Return [x, y] of the center of cell containing provided text 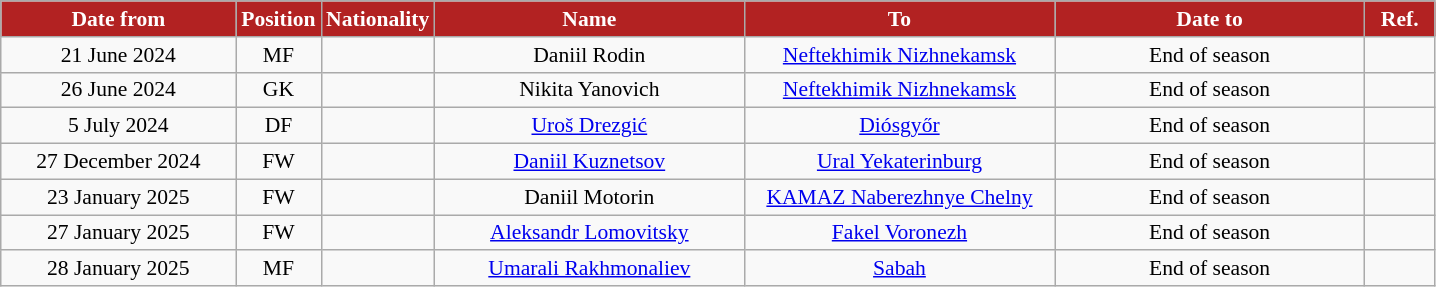
Daniil Kuznetsov [589, 162]
Daniil Motorin [589, 197]
GK [278, 90]
Fakel Voronezh [899, 233]
26 June 2024 [118, 90]
Sabah [899, 269]
DF [278, 126]
Aleksandr Lomovitsky [589, 233]
Nationality [378, 19]
28 January 2025 [118, 269]
Ref. [1400, 19]
27 January 2025 [118, 233]
Umarali Rakhmonaliev [589, 269]
Daniil Rodin [589, 55]
Uroš Drezgić [589, 126]
Date to [1210, 19]
Ural Yekaterinburg [899, 162]
Date from [118, 19]
Position [278, 19]
Name [589, 19]
23 January 2025 [118, 197]
21 June 2024 [118, 55]
5 July 2024 [118, 126]
Diósgyőr [899, 126]
KAMAZ Naberezhnye Chelny [899, 197]
To [899, 19]
27 December 2024 [118, 162]
Nikita Yanovich [589, 90]
